Detect which cell encompasses the target text, then output its [x, y] center coordinate. 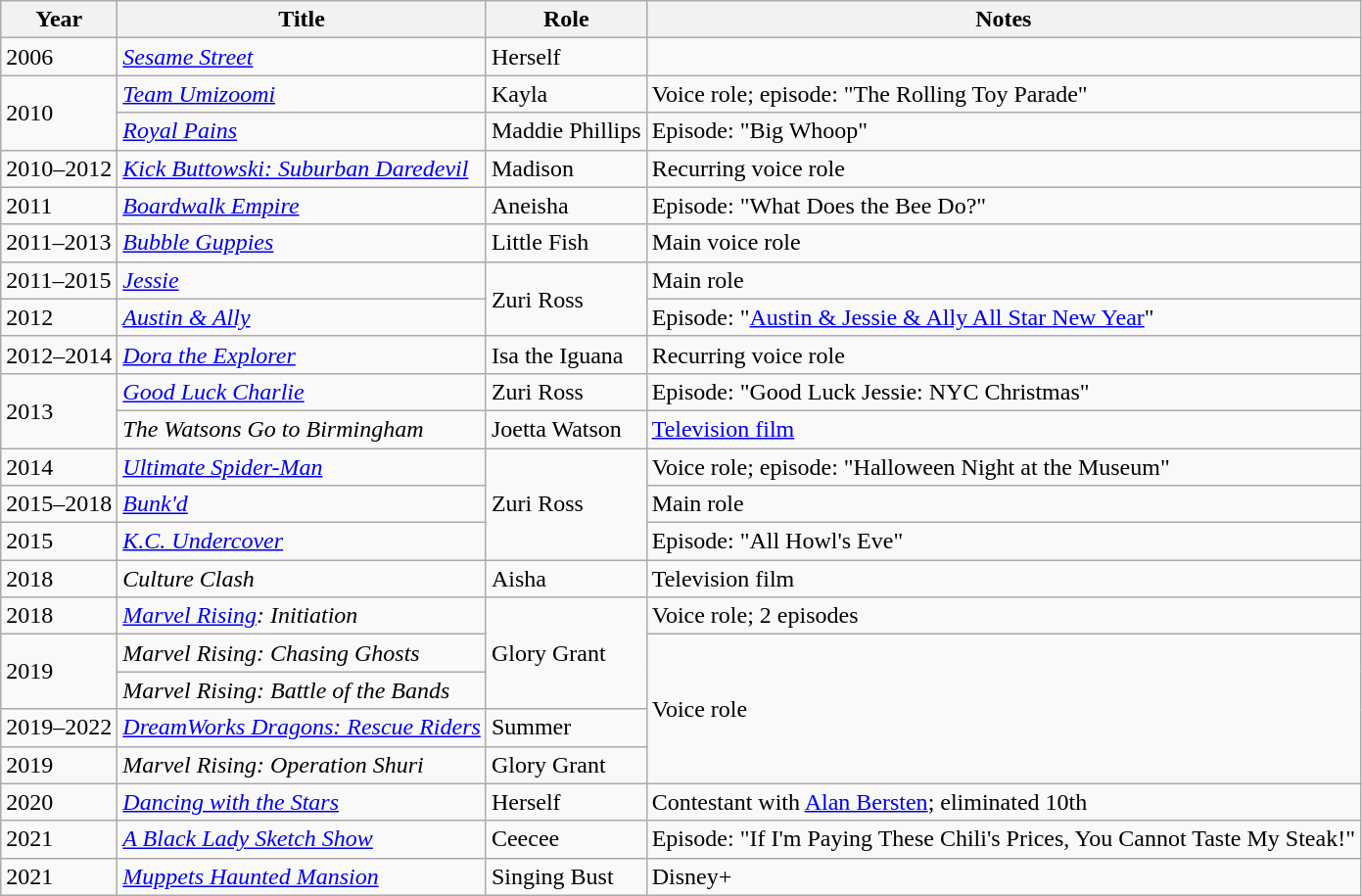
Sesame Street [302, 57]
Bubble Guppies [302, 243]
Little Fish [566, 243]
Marvel Rising: Chasing Ghosts [302, 653]
2011–2015 [59, 280]
Main voice role [1003, 243]
2011 [59, 206]
Episode: "Austin & Jessie & Ally All Star New Year" [1003, 317]
Kick Buttowski: Suburban Daredevil [302, 168]
Summer [566, 728]
Voice role; episode: "Halloween Night at the Museum" [1003, 467]
Aneisha [566, 206]
Madison [566, 168]
Year [59, 20]
Culture Clash [302, 579]
Marvel Rising: Initiation [302, 616]
2010 [59, 113]
Isa the Iguana [566, 354]
Notes [1003, 20]
2019–2022 [59, 728]
Kayla [566, 94]
2012 [59, 317]
2012–2014 [59, 354]
K.C. Undercover [302, 542]
Marvel Rising: Battle of the Bands [302, 690]
Joetta Watson [566, 429]
Role [566, 20]
Marvel Rising: Operation Shuri [302, 765]
Team Umizoomi [302, 94]
The Watsons Go to Birmingham [302, 429]
Ceecee [566, 839]
2015 [59, 542]
Voice role [1003, 709]
Maddie Phillips [566, 131]
Episode: "What Does the Bee Do?" [1003, 206]
2006 [59, 57]
Voice role; 2 episodes [1003, 616]
Singing Bust [566, 876]
Jessie [302, 280]
DreamWorks Dragons: Rescue Riders [302, 728]
Title [302, 20]
Ultimate Spider-Man [302, 467]
2015–2018 [59, 504]
2020 [59, 802]
2014 [59, 467]
Royal Pains [302, 131]
Episode: "Good Luck Jessie: NYC Christmas" [1003, 392]
Muppets Haunted Mansion [302, 876]
Disney+ [1003, 876]
Aisha [566, 579]
Dancing with the Stars [302, 802]
2010–2012 [59, 168]
Bunk'd [302, 504]
Episode: "If I'm Paying These Chili's Prices, You Cannot Taste My Steak!" [1003, 839]
Episode: "All Howl's Eve" [1003, 542]
2013 [59, 410]
A Black Lady Sketch Show [302, 839]
Episode: "Big Whoop" [1003, 131]
Austin & Ally [302, 317]
Boardwalk Empire [302, 206]
Good Luck Charlie [302, 392]
Dora the Explorer [302, 354]
Voice role; episode: "The Rolling Toy Parade" [1003, 94]
Contestant with Alan Bersten; eliminated 10th [1003, 802]
2011–2013 [59, 243]
